Output the [x, y] coordinate of the center of the cell containing the given text.  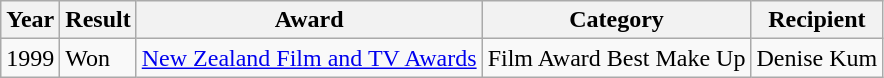
1999 [30, 58]
Year [30, 20]
Result [98, 20]
New Zealand Film and TV Awards [309, 58]
Won [98, 58]
Denise Kum [817, 58]
Award [309, 20]
Category [616, 20]
Film Award Best Make Up [616, 58]
Recipient [817, 20]
